Return (X, Y) of the center of cell containing provided text 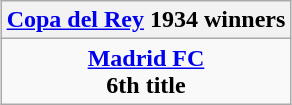
Copa del Rey 1934 winners (146, 20)
Madrid FC6th title (146, 72)
